Detect which cell encompasses the target text, then output its (x, y) center coordinate. 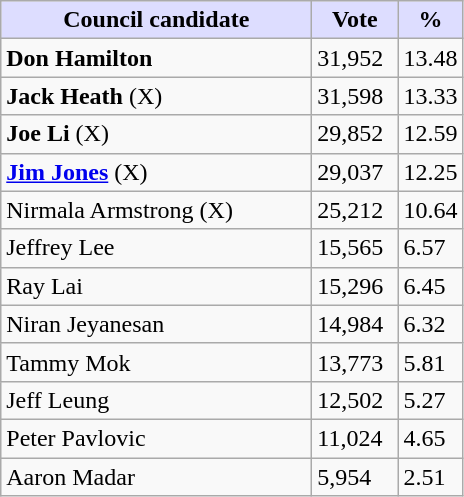
Jeff Leung (156, 400)
6.57 (430, 248)
13,773 (355, 362)
Vote (355, 20)
4.65 (430, 438)
Nirmala Armstrong (X) (156, 210)
% (430, 20)
Peter Pavlovic (156, 438)
29,037 (355, 172)
12.25 (430, 172)
Joe Li (X) (156, 134)
13.33 (430, 96)
13.48 (430, 58)
Tammy Mok (156, 362)
5.81 (430, 362)
Jack Heath (X) (156, 96)
Jim Jones (X) (156, 172)
15,565 (355, 248)
Niran Jeyanesan (156, 324)
10.64 (430, 210)
14,984 (355, 324)
25,212 (355, 210)
12.59 (430, 134)
5.27 (430, 400)
12,502 (355, 400)
Council candidate (156, 20)
15,296 (355, 286)
29,852 (355, 134)
Aaron Madar (156, 477)
31,952 (355, 58)
2.51 (430, 477)
5,954 (355, 477)
Ray Lai (156, 286)
Jeffrey Lee (156, 248)
6.32 (430, 324)
6.45 (430, 286)
11,024 (355, 438)
31,598 (355, 96)
Don Hamilton (156, 58)
